Extract the (X, Y) coordinate from the center of the cell holding the provided text.  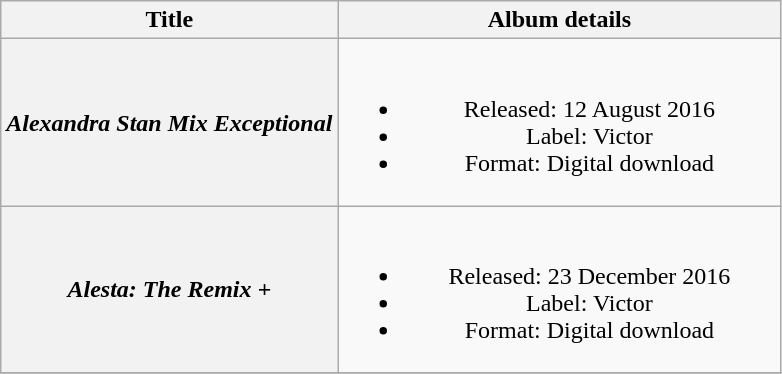
Released: 12 August 2016Label: VictorFormat: Digital download (560, 122)
Alesta: The Remix + (170, 290)
Album details (560, 20)
Released: 23 December 2016Label: VictorFormat: Digital download (560, 290)
Alexandra Stan Mix Exceptional (170, 122)
Title (170, 20)
